From the cell containing the given text, extract its center point as (x, y) coordinate. 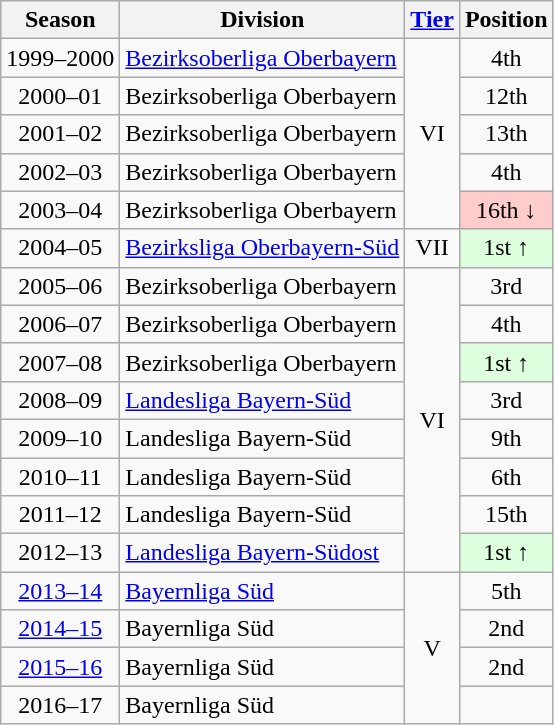
5th (506, 591)
2005–06 (60, 286)
2000–01 (60, 96)
2002–03 (60, 172)
2008–09 (60, 400)
1999–2000 (60, 58)
16th ↓ (506, 210)
9th (506, 438)
2016–17 (60, 705)
Tier (432, 20)
V (432, 648)
Division (262, 20)
2009–10 (60, 438)
6th (506, 477)
2014–15 (60, 629)
15th (506, 515)
Bezirksliga Oberbayern-Süd (262, 248)
2004–05 (60, 248)
2013–14 (60, 591)
2015–16 (60, 667)
Position (506, 20)
2012–13 (60, 553)
13th (506, 134)
2011–12 (60, 515)
VII (432, 248)
Landesliga Bayern-Südost (262, 553)
Season (60, 20)
2003–04 (60, 210)
2006–07 (60, 324)
2001–02 (60, 134)
2010–11 (60, 477)
2007–08 (60, 362)
12th (506, 96)
